Scan for the cell matching the given text and deliver its [x, y] coordinate at center. 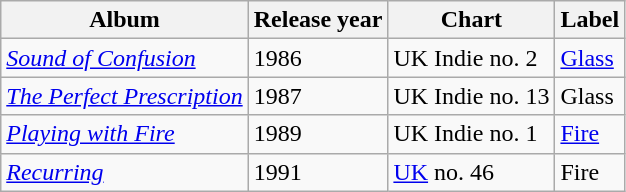
1987 [318, 96]
Release year [318, 20]
Recurring [124, 172]
1991 [318, 172]
Chart [472, 20]
1986 [318, 58]
1989 [318, 134]
Album [124, 20]
Label [590, 20]
UK Indie no. 2 [472, 58]
UK Indie no. 13 [472, 96]
UK no. 46 [472, 172]
UK Indie no. 1 [472, 134]
Sound of Confusion [124, 58]
Playing with Fire [124, 134]
The Perfect Prescription [124, 96]
